From the cell containing the given text, extract its center point as [x, y] coordinate. 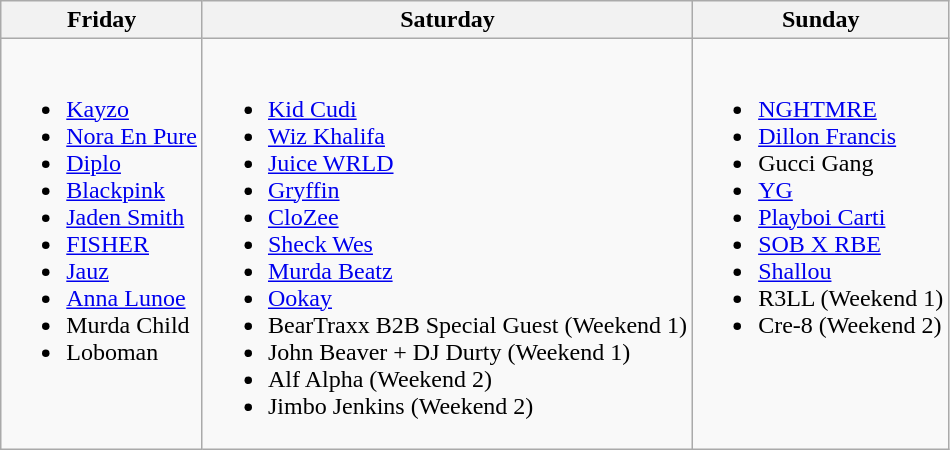
Friday [102, 20]
Saturday [447, 20]
NGHTMREDillon FrancisGucci GangYGPlayboi CartiSOB X RBEShallouR3LL (Weekend 1)Cre-8 (Weekend 2) [821, 244]
Sunday [821, 20]
KayzoNora En PureDiploBlackpinkJaden SmithFISHERJauzAnna LunoeMurda ChildLoboman [102, 244]
